Search for the cell housing the specified text and yield its [X, Y] center coordinate. 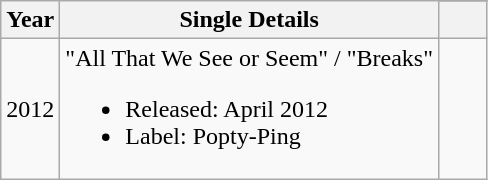
2012 [30, 109]
"All That We See or Seem" / "Breaks"Released: April 2012Label: Popty-Ping [250, 109]
Year [30, 20]
Single Details [250, 20]
